Identify which cell holds the provided text, then report its (X, Y) central coordinate. 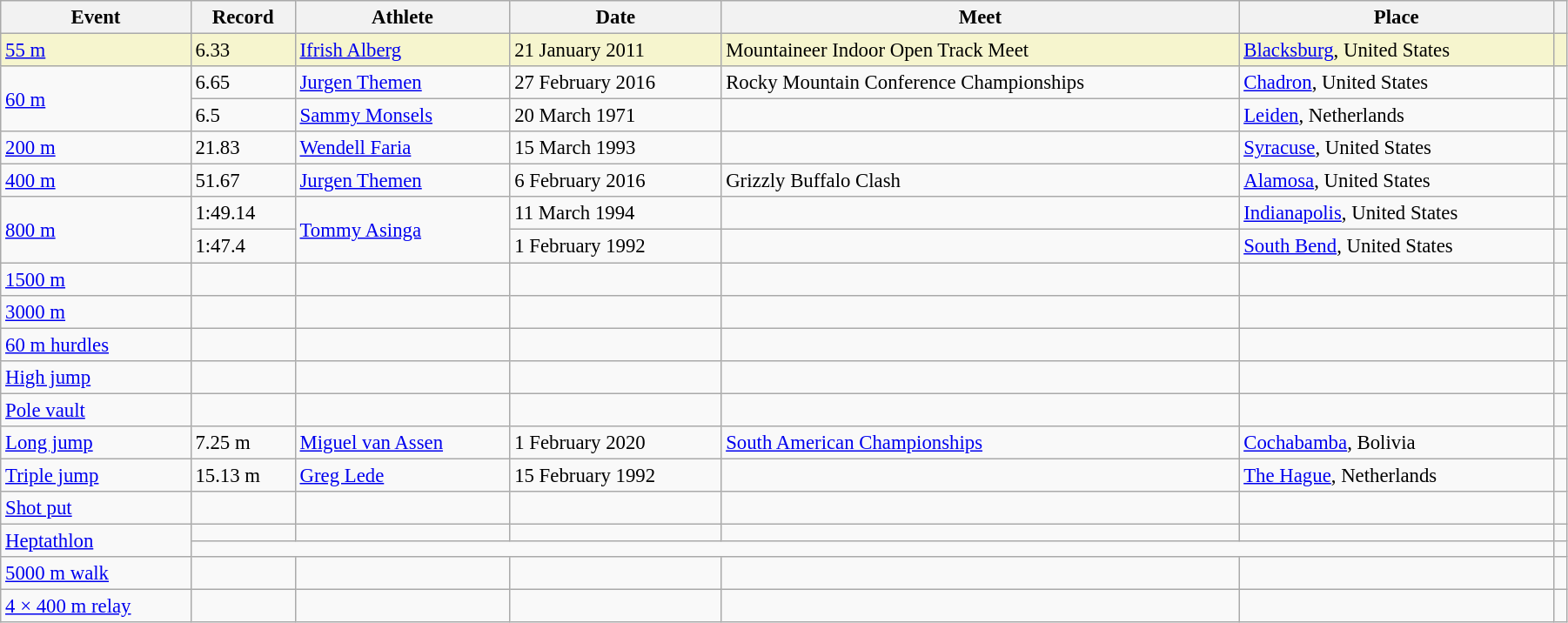
15 February 1992 (616, 475)
6.65 (243, 83)
1500 m (96, 279)
Tommy Asinga (402, 230)
27 February 2016 (616, 83)
7.25 m (243, 443)
4 × 400 m relay (96, 606)
Wendell Faria (402, 148)
51.67 (243, 181)
Mountaineer Indoor Open Track Meet (980, 50)
11 March 1994 (616, 213)
15.13 m (243, 475)
Leiden, Netherlands (1397, 116)
1:47.4 (243, 246)
Chadron, United States (1397, 83)
Ifrish Alberg (402, 50)
Miguel van Assen (402, 443)
200 m (96, 148)
Date (616, 17)
60 m hurdles (96, 345)
Blacksburg, United States (1397, 50)
6.33 (243, 50)
800 m (96, 230)
Triple jump (96, 475)
South Bend, United States (1397, 246)
Record (243, 17)
1 February 1992 (616, 246)
Sammy Monsels (402, 116)
5000 m walk (96, 573)
Event (96, 17)
Greg Lede (402, 475)
21 January 2011 (616, 50)
Place (1397, 17)
Shot put (96, 508)
6 February 2016 (616, 181)
6.5 (243, 116)
Alamosa, United States (1397, 181)
Rocky Mountain Conference Championships (980, 83)
55 m (96, 50)
20 March 1971 (616, 116)
Grizzly Buffalo Clash (980, 181)
Long jump (96, 443)
High jump (96, 377)
1:49.14 (243, 213)
Indianapolis, United States (1397, 213)
15 March 1993 (616, 148)
Cochabamba, Bolivia (1397, 443)
Pole vault (96, 410)
21.83 (243, 148)
Heptathlon (96, 540)
1 February 2020 (616, 443)
400 m (96, 181)
60 m (96, 99)
3000 m (96, 311)
Meet (980, 17)
Athlete (402, 17)
The Hague, Netherlands (1397, 475)
South American Championships (980, 443)
Syracuse, United States (1397, 148)
